Extract the (X, Y) coordinate from the center of the cell holding the provided text.  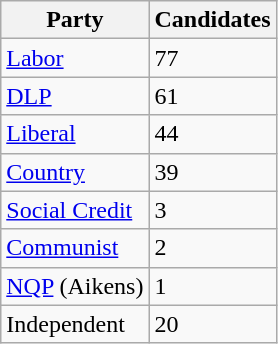
Country (75, 172)
Communist (75, 248)
44 (212, 134)
DLP (75, 96)
77 (212, 58)
20 (212, 324)
1 (212, 286)
Liberal (75, 134)
Independent (75, 324)
NQP (Aikens) (75, 286)
2 (212, 248)
Party (75, 20)
Social Credit (75, 210)
Labor (75, 58)
Candidates (212, 20)
3 (212, 210)
39 (212, 172)
61 (212, 96)
